From the cell containing the given text, extract its center point as (X, Y) coordinate. 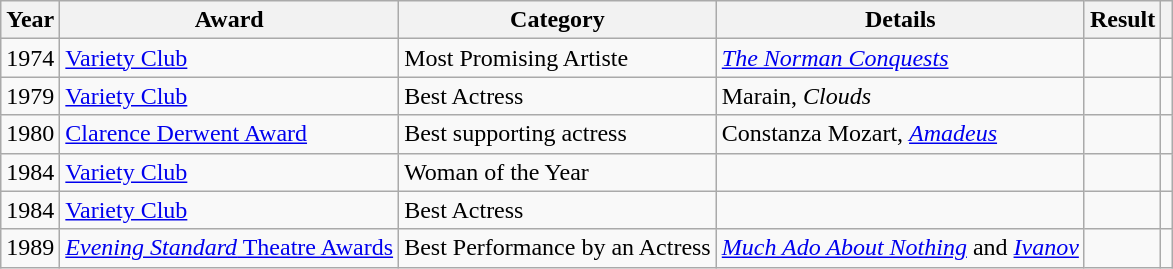
Clarence Derwent Award (230, 134)
Woman of the Year (558, 172)
Result (1122, 20)
Year (30, 20)
Most Promising Artiste (558, 58)
Much Ado About Nothing and Ivanov (900, 248)
Constanza Mozart, Amadeus (900, 134)
Marain, Clouds (900, 96)
1979 (30, 96)
Evening Standard Theatre Awards (230, 248)
Best supporting actress (558, 134)
1980 (30, 134)
Category (558, 20)
Best Performance by an Actress (558, 248)
Details (900, 20)
The Norman Conquests (900, 58)
Award (230, 20)
1974 (30, 58)
1989 (30, 248)
